Output the (x, y) coordinate of the center of the cell containing the given text.  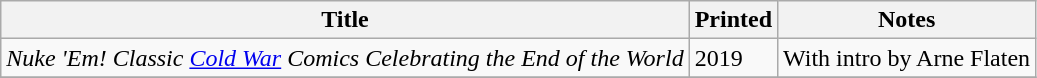
2019 (733, 58)
Printed (733, 20)
With intro by Arne Flaten (907, 58)
Notes (907, 20)
Nuke 'Em! Classic Cold War Comics Celebrating the End of the World (345, 58)
Title (345, 20)
